Output the (X, Y) coordinate of the center of the cell containing the given text.  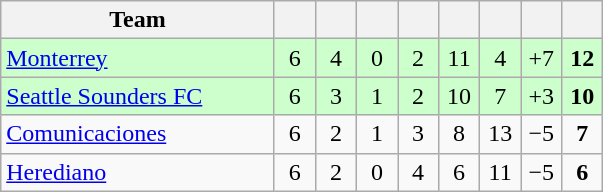
12 (582, 58)
Seattle Sounders FC (138, 96)
Comunicaciones (138, 134)
Herediano (138, 172)
13 (500, 134)
8 (460, 134)
Monterrey (138, 58)
+3 (542, 96)
Team (138, 20)
+7 (542, 58)
